From the cell containing the given text, extract its center point as [x, y] coordinate. 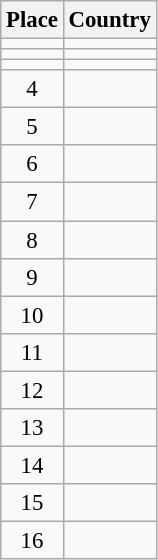
12 [32, 390]
9 [32, 277]
10 [32, 315]
6 [32, 165]
Country [110, 20]
13 [32, 428]
11 [32, 352]
15 [32, 503]
8 [32, 240]
4 [32, 89]
16 [32, 540]
5 [32, 127]
Place [32, 20]
14 [32, 465]
7 [32, 202]
